Capture the cell that displays the provided text and extract its [X, Y] central coordinate. 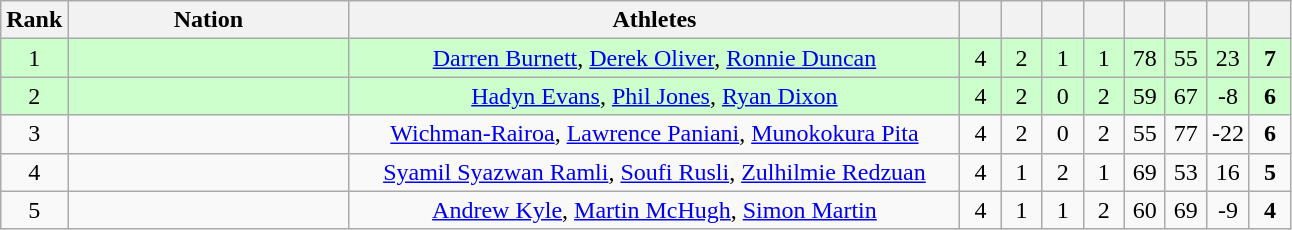
59 [1144, 96]
Syamil Syazwan Ramli, Soufi Rusli, Zulhilmie Redzuan [654, 172]
78 [1144, 58]
Nation [208, 20]
3 [34, 134]
23 [1228, 58]
16 [1228, 172]
-22 [1228, 134]
Andrew Kyle, Martin McHugh, Simon Martin [654, 210]
Rank [34, 20]
Wichman-Rairoa, Lawrence Paniani, Munokokura Pita [654, 134]
Darren Burnett, Derek Oliver, Ronnie Duncan [654, 58]
53 [1186, 172]
Athletes [654, 20]
77 [1186, 134]
-9 [1228, 210]
7 [1270, 58]
-8 [1228, 96]
67 [1186, 96]
Hadyn Evans, Phil Jones, Ryan Dixon [654, 96]
60 [1144, 210]
